Return [x, y] of the center of cell containing provided text 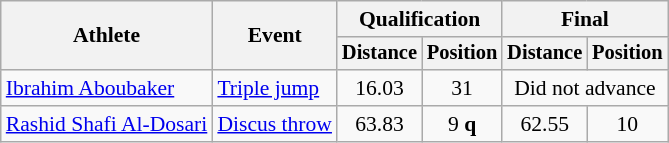
Ibrahim Aboubaker [107, 88]
Rashid Shafi Al-Dosari [107, 124]
Event [274, 36]
63.83 [380, 124]
9 q [462, 124]
10 [627, 124]
Discus throw [274, 124]
Triple jump [274, 88]
Final [584, 19]
Did not advance [584, 88]
62.55 [544, 124]
Qualification [420, 19]
31 [462, 88]
Athlete [107, 36]
16.03 [380, 88]
